Search for the cell housing the specified text and yield its [X, Y] center coordinate. 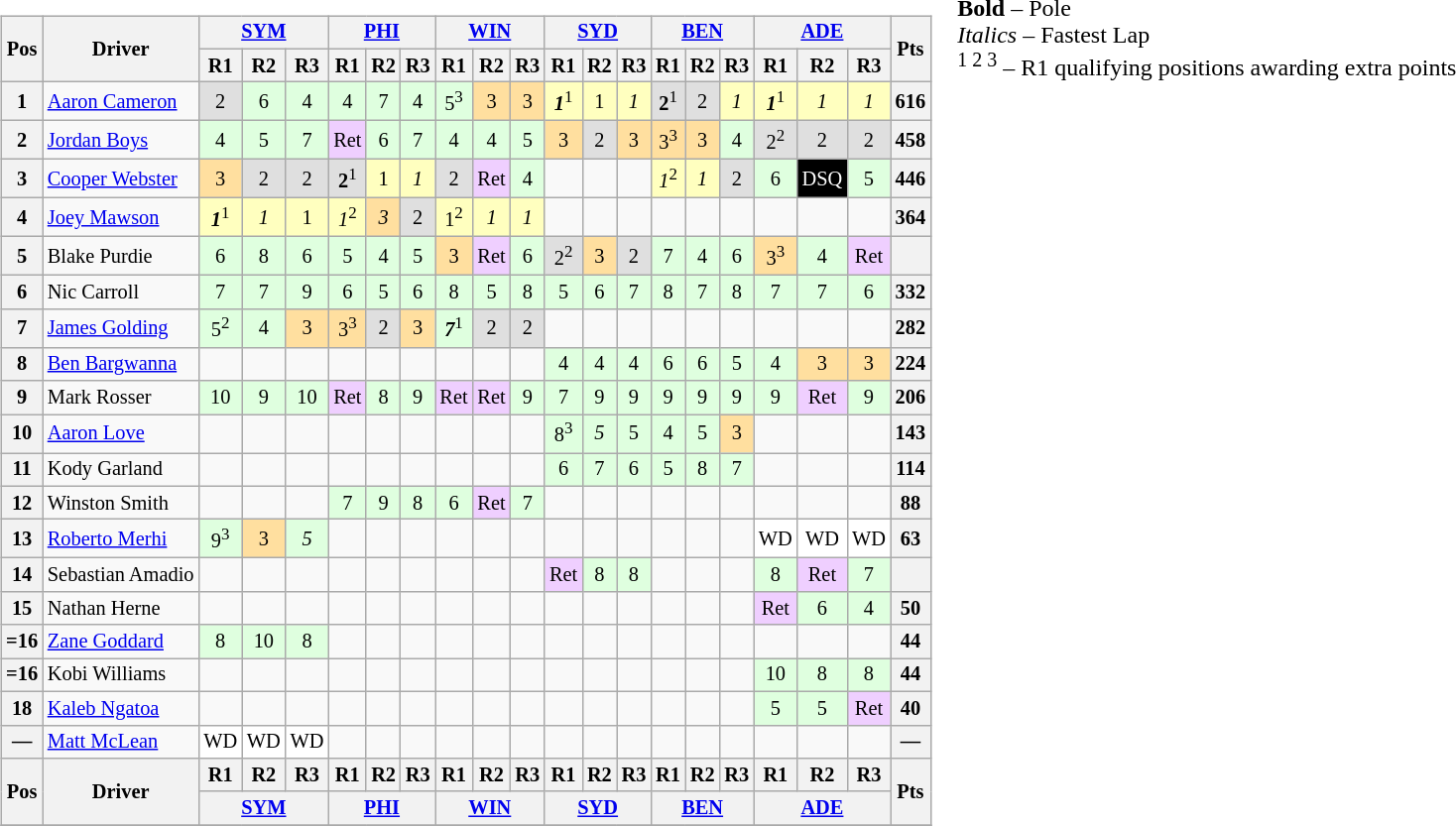
Roberto Merhi [121, 539]
224 [910, 364]
Cooper Webster [121, 178]
40 [910, 708]
282 [910, 327]
Ben Bargwanna [121, 364]
206 [910, 398]
71 [453, 327]
Blake Purdie [121, 256]
364 [910, 218]
Aaron Love [121, 434]
52 [220, 327]
63 [910, 539]
Kobi Williams [121, 675]
Kaleb Ngatoa [121, 708]
143 [910, 434]
53 [453, 101]
Winston Smith [121, 503]
Mark Rosser [121, 398]
93 [220, 539]
18 [22, 708]
332 [910, 293]
Joey Mawson [121, 218]
14 [22, 575]
Aaron Cameron [121, 101]
50 [910, 609]
Jordan Boys [121, 141]
Nathan Herne [121, 609]
15 [22, 609]
Zane Goddard [121, 642]
Nic Carroll [121, 293]
616 [910, 101]
446 [910, 178]
13 [22, 539]
Matt McLean [121, 742]
Sebastian Amadio [121, 575]
83 [563, 434]
114 [910, 470]
458 [910, 141]
James Golding [121, 327]
Kody Garland [121, 470]
DSQ [822, 178]
88 [910, 503]
